For the text-containing cell, return its midpoint in (X, Y) coordinate format. 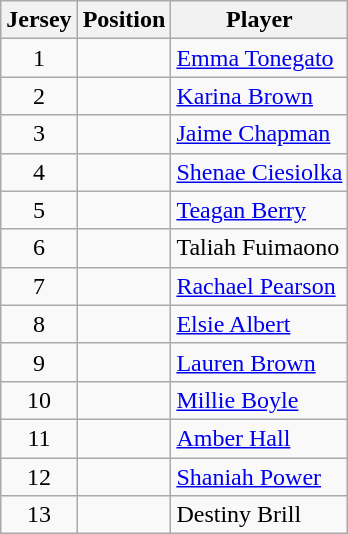
3 (39, 134)
7 (39, 286)
Taliah Fuimaono (260, 248)
9 (39, 362)
10 (39, 400)
Jersey (39, 20)
2 (39, 96)
Karina Brown (260, 96)
13 (39, 515)
Millie Boyle (260, 400)
11 (39, 438)
Elsie Albert (260, 324)
Destiny Brill (260, 515)
Amber Hall (260, 438)
6 (39, 248)
4 (39, 172)
Player (260, 20)
12 (39, 477)
Shenae Ciesiolka (260, 172)
Lauren Brown (260, 362)
8 (39, 324)
1 (39, 58)
Position (124, 20)
Teagan Berry (260, 210)
Jaime Chapman (260, 134)
Emma Tonegato (260, 58)
5 (39, 210)
Shaniah Power (260, 477)
Rachael Pearson (260, 286)
